Capture the cell that displays the provided text and extract its [X, Y] central coordinate. 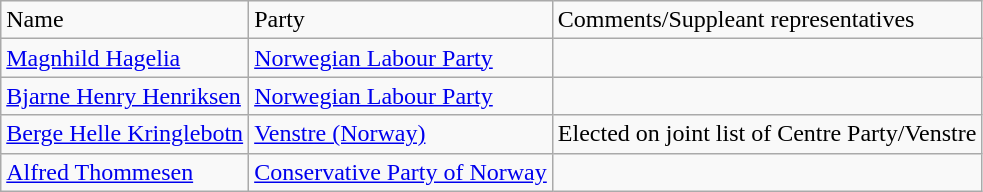
Alfred Thommesen [125, 172]
Conservative Party of Norway [401, 172]
Elected on joint list of Centre Party/Venstre [767, 134]
Magnhild Hagelia [125, 58]
Venstre (Norway) [401, 134]
Bjarne Henry Henriksen [125, 96]
Comments/Suppleant representatives [767, 20]
Berge Helle Kringlebotn [125, 134]
Party [401, 20]
Name [125, 20]
